Detect which cell encompasses the target text, then output its (X, Y) center coordinate. 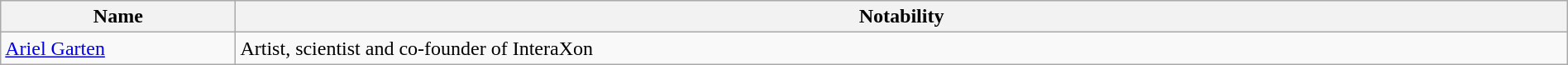
Artist, scientist and co-founder of InteraXon (901, 48)
Notability (901, 17)
Name (118, 17)
Ariel Garten (118, 48)
